Pinpoint the cell where the given text exists, returning its (x, y) midpoint coordinate. 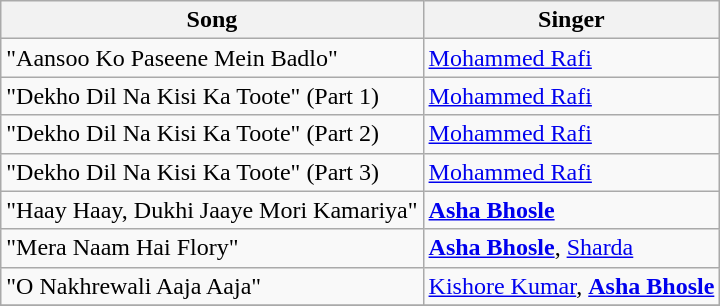
Kishore Kumar, Asha Bhosle (572, 286)
Asha Bhosle (572, 210)
Song (212, 20)
"Dekho Dil Na Kisi Ka Toote" (Part 2) (212, 134)
Singer (572, 20)
"O Nakhrewali Aaja Aaja" (212, 286)
"Aansoo Ko Paseene Mein Badlo" (212, 58)
"Haay Haay, Dukhi Jaaye Mori Kamariya" (212, 210)
"Dekho Dil Na Kisi Ka Toote" (Part 3) (212, 172)
"Dekho Dil Na Kisi Ka Toote" (Part 1) (212, 96)
"Mera Naam Hai Flory" (212, 248)
Asha Bhosle, Sharda (572, 248)
